Identify which cell holds the provided text, then report its (X, Y) central coordinate. 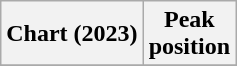
Chart (2023) (72, 34)
Peakposition (189, 34)
